From the cell containing the given text, extract its center point as [X, Y] coordinate. 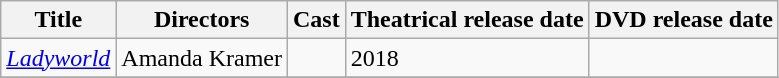
Ladyworld [58, 58]
Theatrical release date [467, 20]
2018 [467, 58]
Title [58, 20]
DVD release date [684, 20]
Cast [316, 20]
Directors [202, 20]
Amanda Kramer [202, 58]
